From the cell containing the given text, extract its center point as (x, y) coordinate. 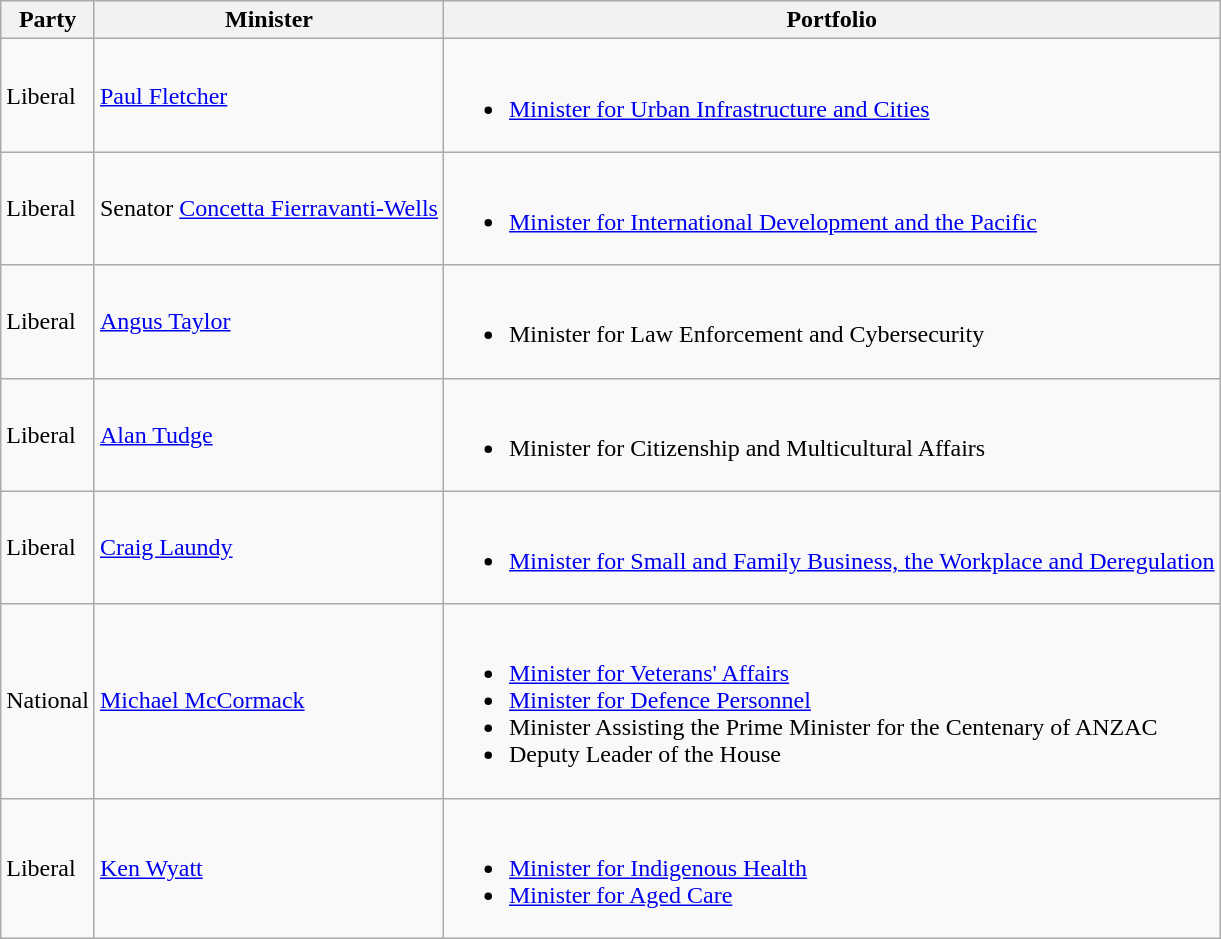
Minister for Small and Family Business, the Workplace and Deregulation (832, 548)
Ken Wyatt (268, 868)
Minister for Citizenship and Multicultural Affairs (832, 434)
Senator Concetta Fierravanti-Wells (268, 208)
Portfolio (832, 20)
Minister for International Development and the Pacific (832, 208)
Alan Tudge (268, 434)
Minister for Indigenous HealthMinister for Aged Care (832, 868)
National (48, 701)
Minister (268, 20)
Angus Taylor (268, 322)
Minister for Urban Infrastructure and Cities (832, 96)
Paul Fletcher (268, 96)
Michael McCormack (268, 701)
Minister for Law Enforcement and Cybersecurity (832, 322)
Party (48, 20)
Craig Laundy (268, 548)
